For the text-containing cell, return its midpoint in (x, y) coordinate format. 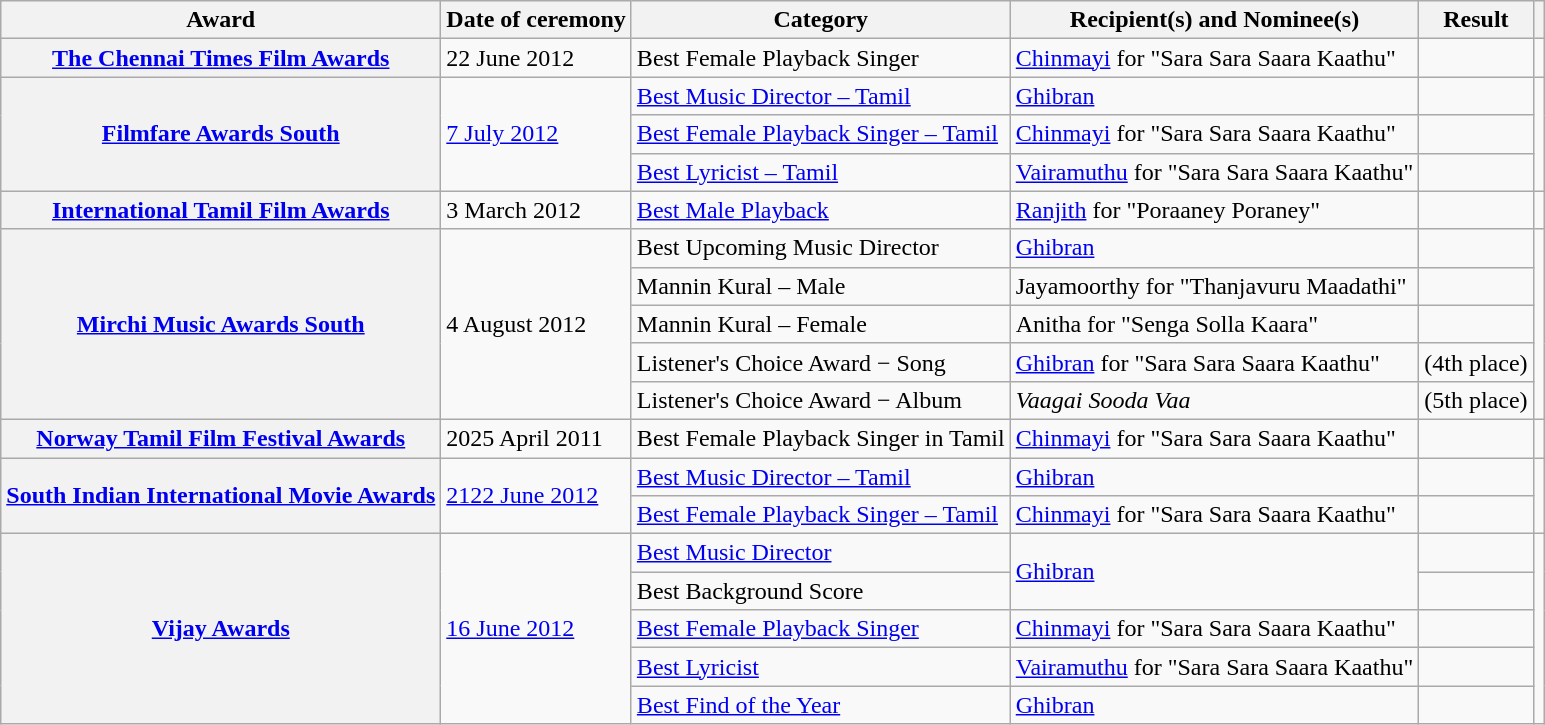
Listener's Choice Award − Album (820, 400)
Best Male Playback (820, 210)
7 July 2012 (536, 134)
Best Background Score (820, 591)
Mirchi Music Awards South (221, 324)
(4th place) (1476, 362)
Result (1476, 20)
Best Lyricist – Tamil (820, 172)
Vijay Awards (221, 629)
Category (820, 20)
Jayamoorthy for "Thanjavuru Maadathi" (1214, 286)
International Tamil Film Awards (221, 210)
The Chennai Times Film Awards (221, 58)
2025 April 2011 (536, 438)
22 June 2012 (536, 58)
16 June 2012 (536, 629)
Best Find of the Year (820, 705)
South Indian International Movie Awards (221, 496)
4 August 2012 (536, 324)
Award (221, 20)
2122 June 2012 (536, 496)
Anitha for "Senga Solla Kaara" (1214, 324)
Best Female Playback Singer in Tamil (820, 438)
Best Music Director (820, 553)
Vaagai Sooda Vaa (1214, 400)
Listener's Choice Award − Song (820, 362)
Mannin Kural – Female (820, 324)
3 March 2012 (536, 210)
Ghibran for "Sara Sara Saara Kaathu" (1214, 362)
Ranjith for "Poraaney Poraney" (1214, 210)
(5th place) (1476, 400)
Recipient(s) and Nominee(s) (1214, 20)
Date of ceremony (536, 20)
Best Upcoming Music Director (820, 248)
Mannin Kural – Male (820, 286)
Norway Tamil Film Festival Awards (221, 438)
Best Lyricist (820, 667)
Filmfare Awards South (221, 134)
